Identify which cell holds the provided text, then report its (x, y) central coordinate. 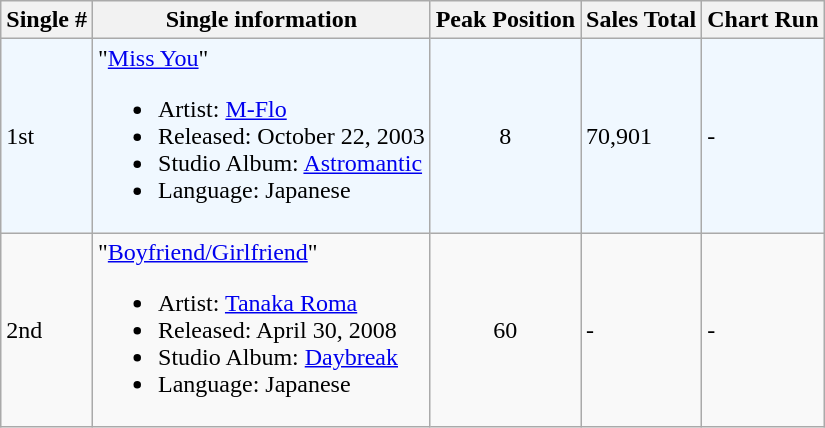
"Boyfriend/Girlfriend"Artist: Tanaka RomaReleased: April 30, 2008Studio Album: DaybreakLanguage: Japanese (262, 330)
2nd (47, 330)
Single # (47, 20)
"Miss You"Artist: M-FloReleased: October 22, 2003Studio Album: AstromanticLanguage: Japanese (262, 136)
60 (505, 330)
Sales Total (642, 20)
8 (505, 136)
1st (47, 136)
Peak Position (505, 20)
Single information (262, 20)
Chart Run (763, 20)
70,901 (642, 136)
